Output the (x, y) coordinate of the center of the cell containing the given text.  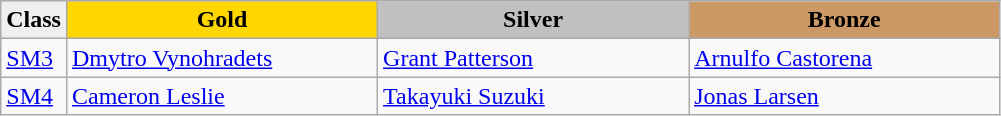
Silver (534, 20)
Takayuki Suzuki (534, 96)
Bronze (844, 20)
SM3 (34, 58)
Class (34, 20)
SM4 (34, 96)
Cameron Leslie (222, 96)
Arnulfo Castorena (844, 58)
Jonas Larsen (844, 96)
Gold (222, 20)
Dmytro Vynohradets (222, 58)
Grant Patterson (534, 58)
